Find where the given text appears and provide that cell's center as (X, Y) coordinate. 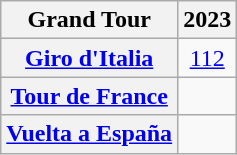
Giro d'Italia (90, 58)
112 (208, 58)
2023 (208, 20)
Grand Tour (90, 20)
Tour de France (90, 96)
Vuelta a España (90, 134)
